Locate the cell with the specified text and output its [X, Y] center coordinate. 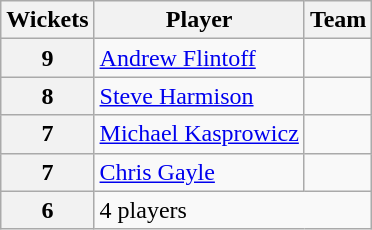
Michael Kasprowicz [199, 134]
Steve Harmison [199, 96]
8 [48, 96]
Wickets [48, 20]
9 [48, 58]
Chris Gayle [199, 172]
6 [48, 210]
Andrew Flintoff [199, 58]
Player [199, 20]
Team [338, 20]
4 players [233, 210]
